Extract the [X, Y] coordinate from the center of the cell holding the provided text.  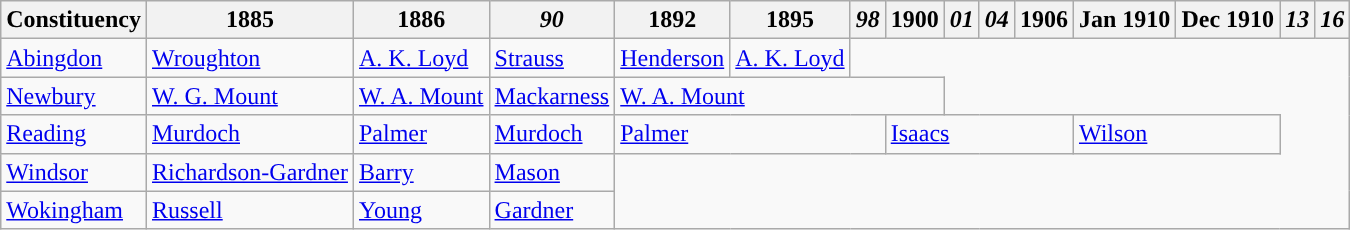
90 [552, 20]
Abingdon [74, 58]
04 [996, 20]
01 [962, 20]
1895 [790, 20]
Gardner [552, 210]
Barry [421, 172]
1906 [1044, 20]
Isaacs [979, 134]
W. G. Mount [250, 96]
1885 [250, 20]
Russell [250, 210]
Wroughton [250, 58]
Young [421, 210]
1886 [421, 20]
Reading [74, 134]
Jan 1910 [1124, 20]
Wilson [1176, 134]
Mason [552, 172]
Mackarness [552, 96]
Strauss [552, 58]
Constituency [74, 20]
Wokingham [74, 210]
13 [1298, 20]
Henderson [672, 58]
Newbury [74, 96]
1900 [914, 20]
1892 [672, 20]
Windsor [74, 172]
Dec 1910 [1228, 20]
16 [1332, 20]
Richardson-Gardner [250, 172]
98 [868, 20]
